From the cell containing the given text, extract its center point as (x, y) coordinate. 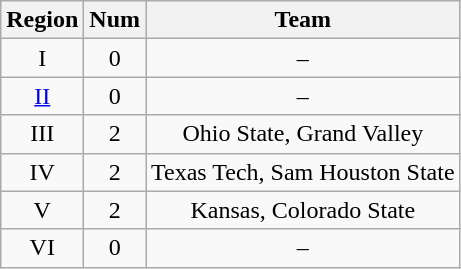
III (42, 134)
Region (42, 20)
IV (42, 172)
Ohio State, Grand Valley (304, 134)
II (42, 96)
Num (115, 20)
Texas Tech, Sam Houston State (304, 172)
V (42, 210)
Kansas, Colorado State (304, 210)
Team (304, 20)
VI (42, 248)
I (42, 58)
